Pinpoint the cell where the given text exists, returning its [X, Y] midpoint coordinate. 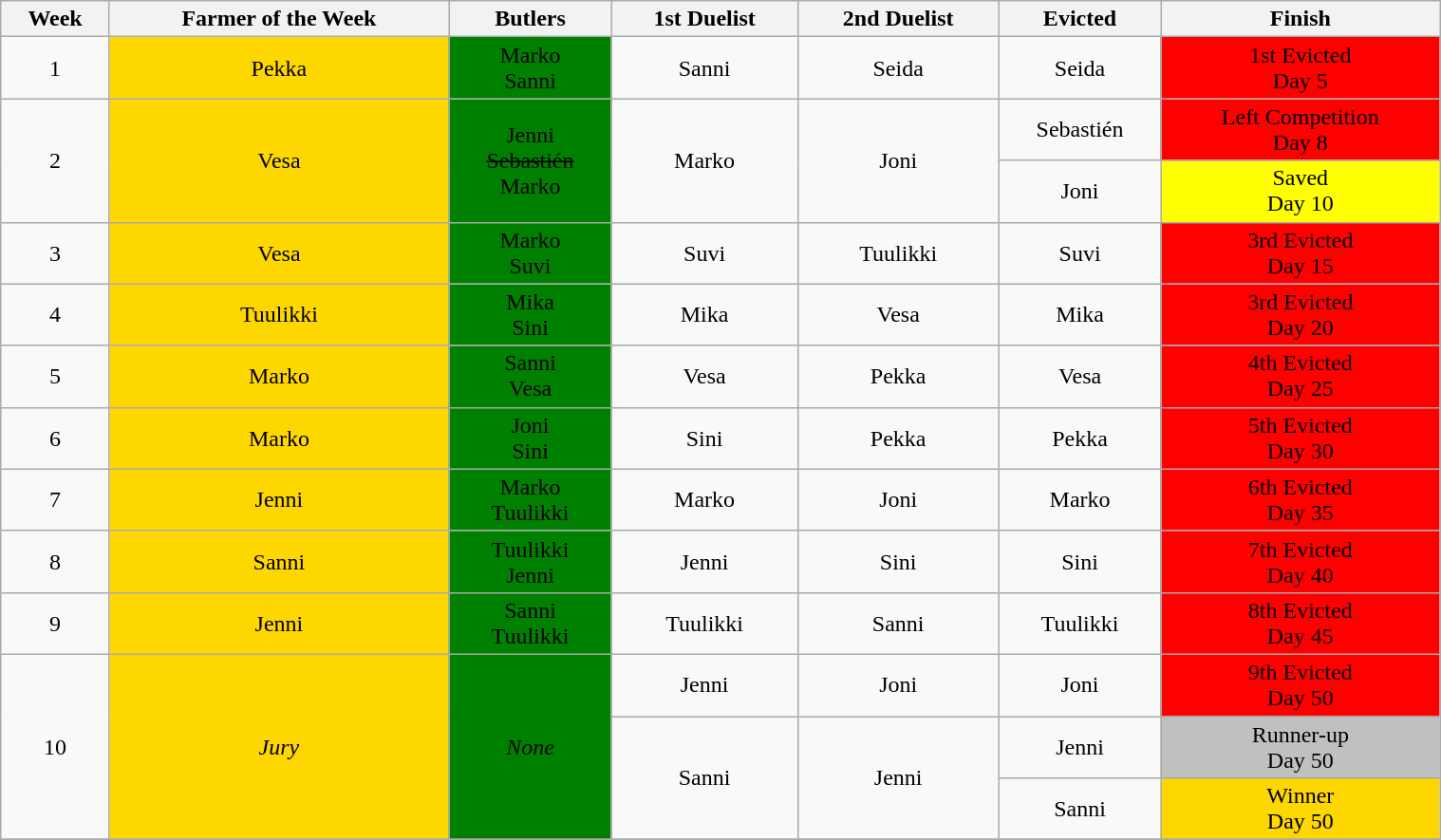
Farmer of the Week [279, 19]
1st EvictedDay 5 [1301, 68]
Butlers [530, 19]
6 [55, 439]
Sebastién [1080, 129]
5th EvictedDay 30 [1301, 439]
SavedDay 10 [1301, 192]
Evicted [1080, 19]
3rd EvictedDay 20 [1301, 315]
4 [55, 315]
3 [55, 252]
None [530, 746]
SanniTuulikki [530, 623]
7 [55, 499]
1 [55, 68]
MarkoSanni [530, 68]
8th EvictedDay 45 [1301, 623]
1st Duelist [704, 19]
6th EvictedDay 35 [1301, 499]
3rd EvictedDay 15 [1301, 252]
TuulikkiJenni [530, 562]
2 [55, 160]
4th EvictedDay 25 [1301, 376]
SanniVesa [530, 376]
Finish [1301, 19]
Jury [279, 746]
Left CompetitionDay 8 [1301, 129]
MarkoSuvi [530, 252]
JenniSebastiénMarko [530, 160]
7th EvictedDay 40 [1301, 562]
Week [55, 19]
MarkoTuulikki [530, 499]
8 [55, 562]
9 [55, 623]
MikaSini [530, 315]
Runner-upDay 50 [1301, 746]
WinnerDay 50 [1301, 809]
5 [55, 376]
10 [55, 746]
JoniSini [530, 439]
2nd Duelist [898, 19]
9th EvictedDay 50 [1301, 685]
